For the text-containing cell, return its midpoint in [x, y] coordinate format. 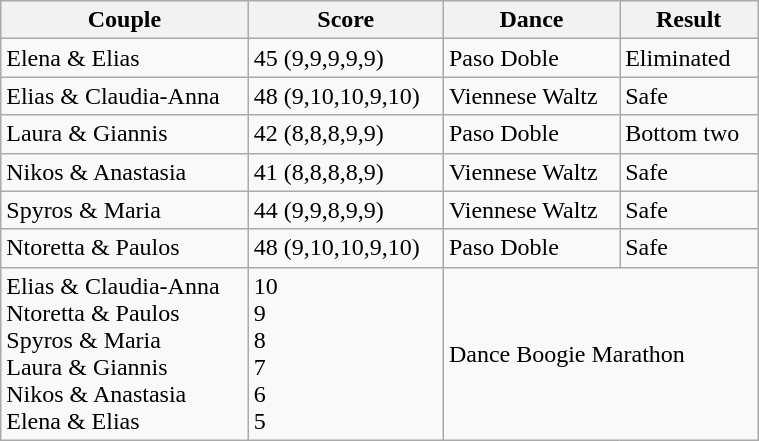
1098765 [346, 354]
Elias & Claudia-Anna [124, 96]
Elias & Claudia-AnnaNtoretta & PaulosSpyros & MariaLaura & GiannisNikos & AnastasiaElena & Elias [124, 354]
Couple [124, 20]
Laura & Giannis [124, 134]
Result [689, 20]
Score [346, 20]
44 (9,9,8,9,9) [346, 210]
Eliminated [689, 58]
Dance [531, 20]
Elena & Elias [124, 58]
Ntoretta & Paulos [124, 248]
Bottom two [689, 134]
Nikos & Anastasia [124, 172]
41 (8,8,8,8,9) [346, 172]
Dance Boogie Marathon [600, 354]
Spyros & Maria [124, 210]
42 (8,8,8,9,9) [346, 134]
45 (9,9,9,9,9) [346, 58]
